Extract the (x, y) coordinate from the center of the cell holding the provided text.  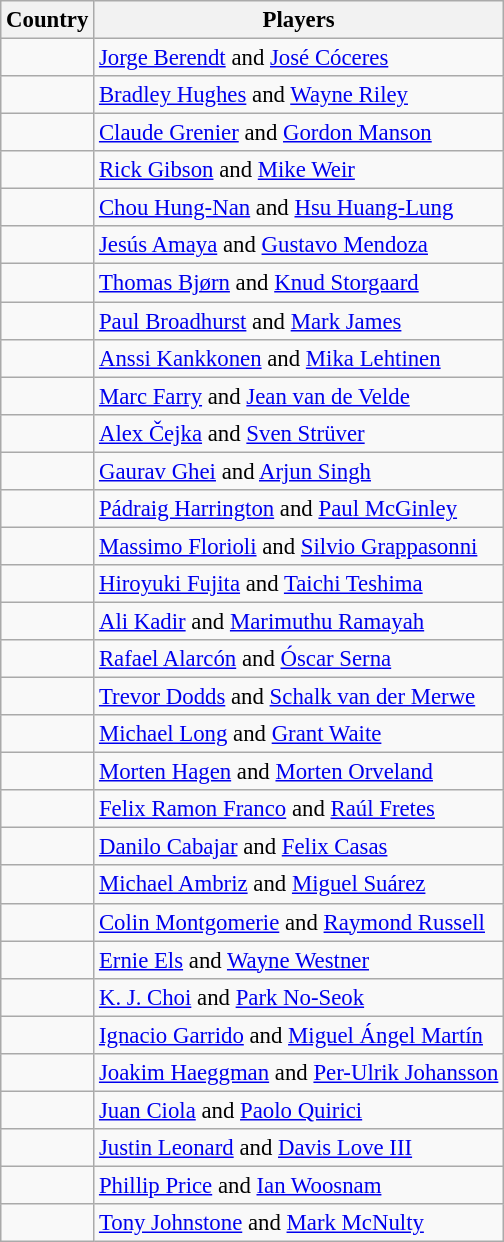
Juan Ciola and Paolo Quirici (299, 1110)
Hiroyuki Fujita and Taichi Teshima (299, 584)
Ignacio Garrido and Miguel Ángel Martín (299, 1035)
Rafael Alarcón and Óscar Serna (299, 659)
Rick Gibson and Mike Weir (299, 170)
Jesús Amaya and Gustavo Mendoza (299, 245)
Felix Ramon Franco and Raúl Fretes (299, 809)
Paul Broadhurst and Mark James (299, 321)
Ali Kadir and Marimuthu Ramayah (299, 621)
Phillip Price and Ian Woosnam (299, 1185)
Gaurav Ghei and Arjun Singh (299, 471)
Morten Hagen and Morten Orveland (299, 772)
Michael Ambriz and Miguel Suárez (299, 885)
Pádraig Harrington and Paul McGinley (299, 509)
Alex Čejka and Sven Strüver (299, 433)
Joakim Haeggman and Per-Ulrik Johansson (299, 1073)
Marc Farry and Jean van de Velde (299, 396)
Jorge Berendt and José Cóceres (299, 58)
Anssi Kankkonen and Mika Lehtinen (299, 358)
Thomas Bjørn and Knud Storgaard (299, 283)
Ernie Els and Wayne Westner (299, 960)
Country (48, 20)
Tony Johnstone and Mark McNulty (299, 1223)
Michael Long and Grant Waite (299, 734)
K. J. Choi and Park No-Seok (299, 997)
Players (299, 20)
Colin Montgomerie and Raymond Russell (299, 922)
Danilo Cabajar and Felix Casas (299, 847)
Justin Leonard and Davis Love III (299, 1148)
Chou Hung-Nan and Hsu Huang-Lung (299, 208)
Massimo Florioli and Silvio Grappasonni (299, 546)
Bradley Hughes and Wayne Riley (299, 95)
Claude Grenier and Gordon Manson (299, 133)
Trevor Dodds and Schalk van der Merwe (299, 697)
